Output the [x, y] coordinate of the center of the cell containing the given text.  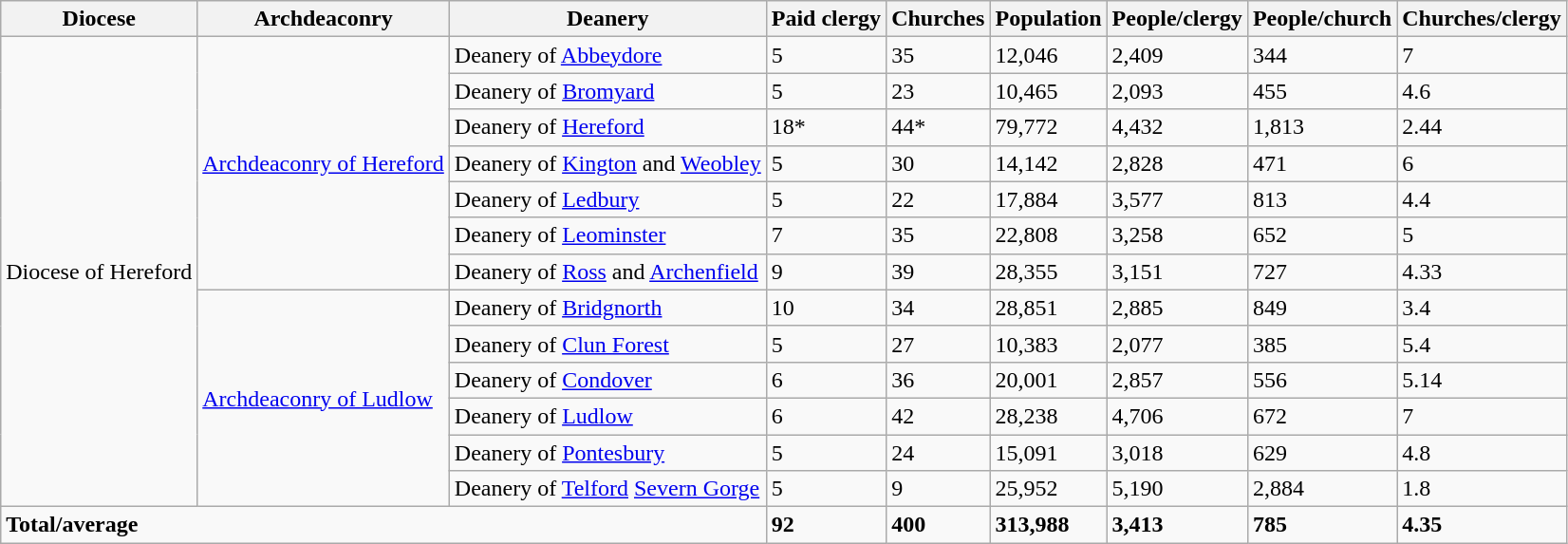
14,142 [1048, 163]
5.4 [1483, 344]
44* [938, 127]
Deanery of Telford Severn Gorge [607, 489]
4.33 [1483, 272]
42 [938, 416]
3,151 [1177, 272]
25,952 [1048, 489]
Paid clergy [826, 19]
Deanery of Kington and Weobley [607, 163]
344 [1321, 55]
3.4 [1483, 308]
849 [1321, 308]
20,001 [1048, 380]
28,238 [1048, 416]
Archdeaconry of Ludlow [324, 398]
22,808 [1048, 235]
313,988 [1048, 525]
Deanery of Condover [607, 380]
People/clergy [1177, 19]
4,706 [1177, 416]
4.8 [1483, 453]
12,046 [1048, 55]
4.4 [1483, 199]
385 [1321, 344]
People/church [1321, 19]
5,190 [1177, 489]
Deanery of Ludlow [607, 416]
Deanery of Abbeydore [607, 55]
Deanery [607, 19]
5.14 [1483, 380]
Total/average [383, 525]
18* [826, 127]
92 [826, 525]
Deanery of Leominster [607, 235]
22 [938, 199]
17,884 [1048, 199]
Deanery of Ross and Archenfield [607, 272]
3,258 [1177, 235]
10,465 [1048, 91]
2.44 [1483, 127]
34 [938, 308]
27 [938, 344]
2,884 [1321, 489]
2,857 [1177, 380]
3,018 [1177, 453]
23 [938, 91]
1.8 [1483, 489]
813 [1321, 199]
79,772 [1048, 127]
455 [1321, 91]
3,577 [1177, 199]
3,413 [1177, 525]
2,093 [1177, 91]
2,409 [1177, 55]
Diocese [99, 19]
2,885 [1177, 308]
Archdeaconry [324, 19]
Deanery of Clun Forest [607, 344]
Churches [938, 19]
556 [1321, 380]
Deanery of Hereford [607, 127]
2,828 [1177, 163]
785 [1321, 525]
672 [1321, 416]
Diocese of Hereford [99, 272]
Deanery of Pontesbury [607, 453]
10,383 [1048, 344]
28,355 [1048, 272]
629 [1321, 453]
39 [938, 272]
2,077 [1177, 344]
30 [938, 163]
Deanery of Ledbury [607, 199]
Deanery of Bromyard [607, 91]
15,091 [1048, 453]
727 [1321, 272]
4.6 [1483, 91]
4.35 [1483, 525]
400 [938, 525]
24 [938, 453]
Churches/clergy [1483, 19]
36 [938, 380]
4,432 [1177, 127]
Deanery of Bridgnorth [607, 308]
Population [1048, 19]
471 [1321, 163]
10 [826, 308]
652 [1321, 235]
Archdeaconry of Hereford [324, 163]
28,851 [1048, 308]
1,813 [1321, 127]
